Locate the cell with the specified text and output its [X, Y] center coordinate. 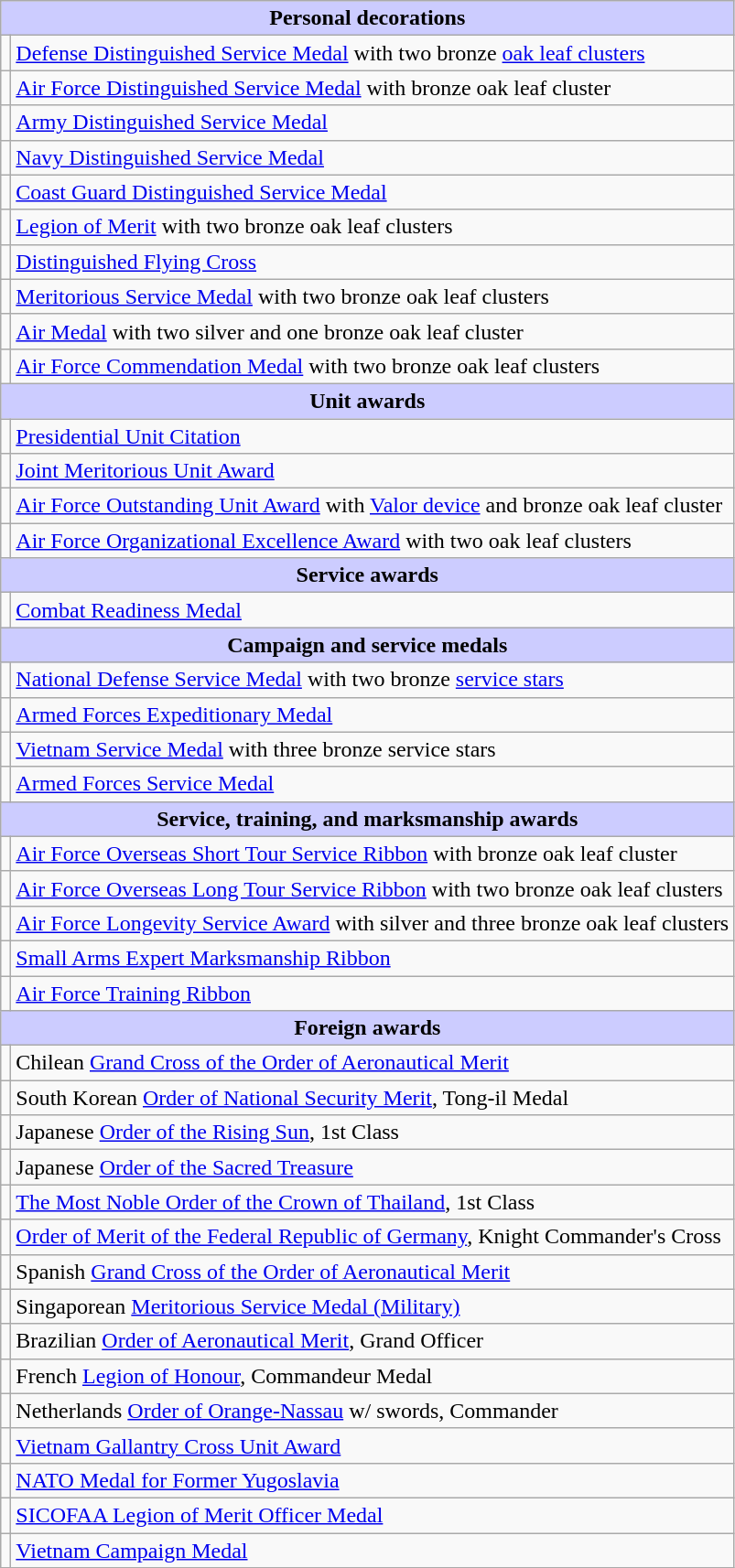
Air Force Outstanding Unit Award with Valor device and bronze oak leaf cluster [373, 506]
Air Force Training Ribbon [373, 993]
Army Distinguished Service Medal [373, 123]
Unit awards [368, 401]
Campaign and service medals [368, 645]
Chilean Grand Cross of the Order of Aeronautical Merit [373, 1063]
Air Force Commendation Medal with two bronze oak leaf clusters [373, 366]
Air Force Longevity Service Award with silver and three bronze oak leaf clusters [373, 923]
French Legion of Honour, Commandeur Medal [373, 1376]
Small Arms Expert Marksmanship Ribbon [373, 958]
Foreign awards [368, 1028]
Vietnam Service Medal with three bronze service stars [373, 749]
Navy Distinguished Service Medal [373, 157]
Joint Meritorious Unit Award [373, 471]
Air Force Overseas Long Tour Service Ribbon with two bronze oak leaf clusters [373, 888]
Presidential Unit Citation [373, 436]
Personal decorations [368, 18]
Air Force Organizational Excellence Award with two oak leaf clusters [373, 541]
Air Force Overseas Short Tour Service Ribbon with bronze oak leaf cluster [373, 854]
Service, training, and marksmanship awards [368, 819]
Air Force Distinguished Service Medal with bronze oak leaf cluster [373, 88]
Armed Forces Service Medal [373, 784]
Legion of Merit with two bronze oak leaf clusters [373, 227]
Combat Readiness Medal [373, 610]
Netherlands Order of Orange-Nassau w/ swords, Commander [373, 1411]
National Defense Service Medal with two bronze service stars [373, 680]
Service awards [368, 575]
Spanish Grand Cross of the Order of Aeronautical Merit [373, 1272]
Japanese Order of the Sacred Treasure [373, 1167]
Meritorious Service Medal with two bronze oak leaf clusters [373, 296]
Coast Guard Distinguished Service Medal [373, 192]
NATO Medal for Former Yugoslavia [373, 1480]
Japanese Order of the Rising Sun, 1st Class [373, 1133]
Singaporean Meritorious Service Medal (Military) [373, 1306]
Vietnam Campaign Medal [373, 1551]
Air Medal with two silver and one bronze oak leaf cluster [373, 331]
Defense Distinguished Service Medal with two bronze oak leaf clusters [373, 53]
Brazilian Order of Aeronautical Merit, Grand Officer [373, 1341]
South Korean Order of National Security Merit, Tong-il Medal [373, 1098]
Order of Merit of the Federal Republic of Germany, Knight Commander's Cross [373, 1237]
Vietnam Gallantry Cross Unit Award [373, 1445]
Distinguished Flying Cross [373, 262]
SICOFAA Legion of Merit Officer Medal [373, 1515]
The Most Noble Order of the Crown of Thailand, 1st Class [373, 1202]
Armed Forces Expeditionary Medal [373, 714]
